Identify which cell holds the provided text, then report its (x, y) central coordinate. 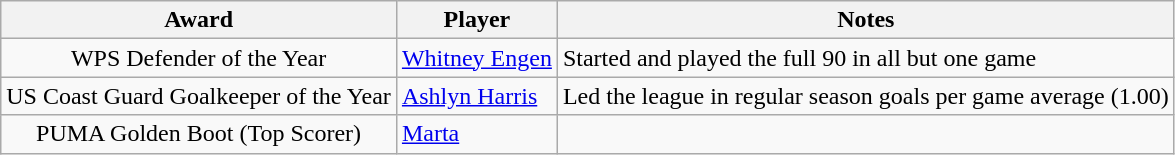
Started and played the full 90 in all but one game (866, 58)
WPS Defender of the Year (199, 58)
Marta (476, 134)
Player (476, 20)
Whitney Engen (476, 58)
US Coast Guard Goalkeeper of the Year (199, 96)
Led the league in regular season goals per game average (1.00) (866, 96)
PUMA Golden Boot (Top Scorer) (199, 134)
Notes (866, 20)
Ashlyn Harris (476, 96)
Award (199, 20)
